From the cell containing the given text, extract its center point as [X, Y] coordinate. 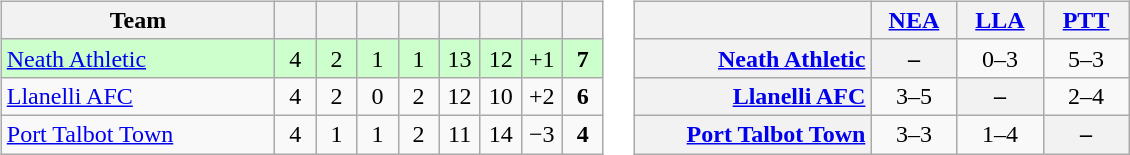
PTT [1086, 20]
11 [460, 134]
LLA [1000, 20]
5–3 [1086, 58]
Team [138, 20]
+1 [542, 58]
−3 [542, 134]
0–3 [1000, 58]
3–3 [914, 134]
7 [582, 58]
1–4 [1000, 134]
NEA [914, 20]
2–4 [1086, 96]
0 [378, 96]
3–5 [914, 96]
10 [500, 96]
+2 [542, 96]
13 [460, 58]
6 [582, 96]
14 [500, 134]
